Output the (X, Y) coordinate of the center of the cell containing the given text.  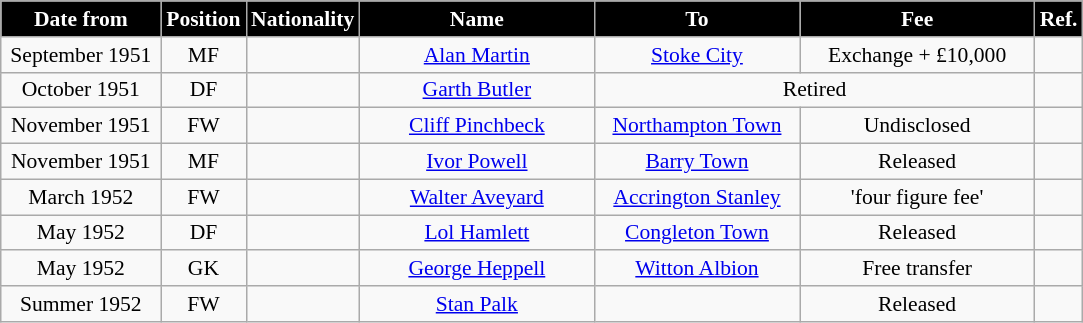
GK (204, 269)
Congleton Town (696, 233)
'four figure fee' (918, 197)
March 1952 (81, 197)
Summer 1952 (81, 304)
September 1951 (81, 55)
Date from (81, 19)
George Heppell (476, 269)
Barry Town (696, 162)
Free transfer (918, 269)
Undisclosed (918, 126)
Nationality (302, 19)
Stoke City (696, 55)
Stan Palk (476, 304)
Position (204, 19)
Witton Albion (696, 269)
Retired (814, 90)
Cliff Pinchbeck (476, 126)
Name (476, 19)
Accrington Stanley (696, 197)
October 1951 (81, 90)
Northampton Town (696, 126)
Lol Hamlett (476, 233)
To (696, 19)
Ref. (1059, 19)
Fee (918, 19)
Alan Martin (476, 55)
Exchange + £10,000 (918, 55)
Ivor Powell (476, 162)
Walter Aveyard (476, 197)
Garth Butler (476, 90)
